Search for the cell housing the specified text and yield its (X, Y) center coordinate. 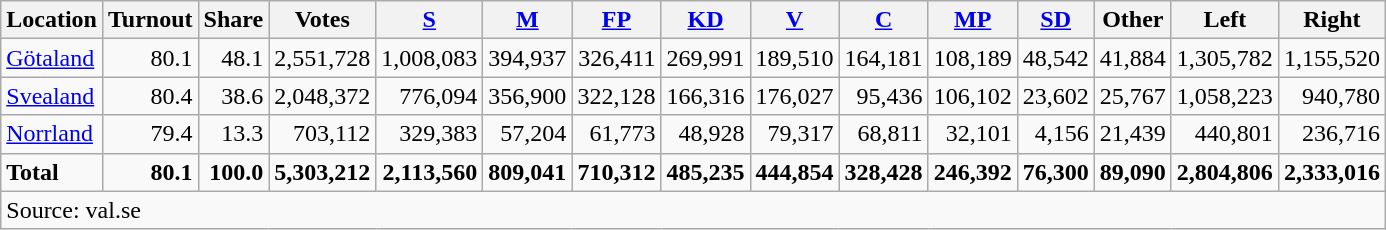
S (430, 20)
356,900 (528, 96)
176,027 (794, 96)
4,156 (1056, 134)
25,767 (1132, 96)
100.0 (234, 172)
1,155,520 (1332, 58)
M (528, 20)
189,510 (794, 58)
57,204 (528, 134)
2,113,560 (430, 172)
440,801 (1224, 134)
Right (1332, 20)
68,811 (884, 134)
Source: val.se (694, 210)
Turnout (150, 20)
246,392 (972, 172)
485,235 (706, 172)
106,102 (972, 96)
809,041 (528, 172)
Left (1224, 20)
79.4 (150, 134)
KD (706, 20)
79,317 (794, 134)
269,991 (706, 58)
38.6 (234, 96)
Share (234, 20)
1,305,782 (1224, 58)
Total (52, 172)
13.3 (234, 134)
776,094 (430, 96)
2,048,372 (322, 96)
Svealand (52, 96)
940,780 (1332, 96)
2,551,728 (322, 58)
1,058,223 (1224, 96)
Location (52, 20)
41,884 (1132, 58)
61,773 (616, 134)
5,303,212 (322, 172)
MP (972, 20)
164,181 (884, 58)
Norrland (52, 134)
76,300 (1056, 172)
Other (1132, 20)
236,716 (1332, 134)
SD (1056, 20)
326,411 (616, 58)
89,090 (1132, 172)
Götaland (52, 58)
FP (616, 20)
48,928 (706, 134)
322,128 (616, 96)
166,316 (706, 96)
703,112 (322, 134)
328,428 (884, 172)
710,312 (616, 172)
Votes (322, 20)
48,542 (1056, 58)
444,854 (794, 172)
21,439 (1132, 134)
32,101 (972, 134)
80.4 (150, 96)
2,333,016 (1332, 172)
23,602 (1056, 96)
48.1 (234, 58)
108,189 (972, 58)
394,937 (528, 58)
329,383 (430, 134)
V (794, 20)
95,436 (884, 96)
1,008,083 (430, 58)
2,804,806 (1224, 172)
C (884, 20)
